Capture the cell that displays the provided text and extract its [X, Y] central coordinate. 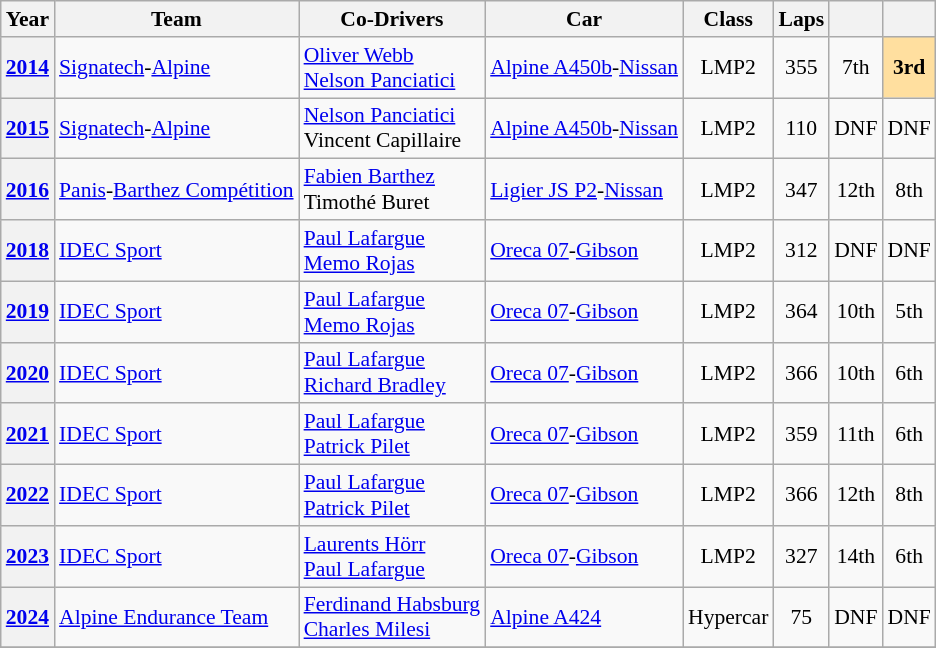
Nelson Panciatici Vincent Capillaire [392, 128]
75 [801, 618]
355 [801, 68]
Ferdinand Habsburg Charles Milesi [392, 618]
2021 [28, 434]
Panis-Barthez Compétition [176, 190]
2022 [28, 496]
Car [584, 19]
3rd [908, 68]
327 [801, 556]
Oliver Webb Nelson Panciatici [392, 68]
2023 [28, 556]
Team [176, 19]
110 [801, 128]
14th [856, 556]
2019 [28, 312]
2016 [28, 190]
Alpine A424 [584, 618]
347 [801, 190]
11th [856, 434]
Laurents Hörr Paul Lafargue [392, 556]
2024 [28, 618]
2018 [28, 250]
Co-Drivers [392, 19]
Class [728, 19]
364 [801, 312]
Fabien Barthez Timothé Buret [392, 190]
2014 [28, 68]
7th [856, 68]
Ligier JS P2-Nissan [584, 190]
2015 [28, 128]
5th [908, 312]
Year [28, 19]
2020 [28, 372]
359 [801, 434]
312 [801, 250]
Alpine Endurance Team [176, 618]
Laps [801, 19]
Paul Lafargue Richard Bradley [392, 372]
Hypercar [728, 618]
